Detect which cell encompasses the target text, then output its [x, y] center coordinate. 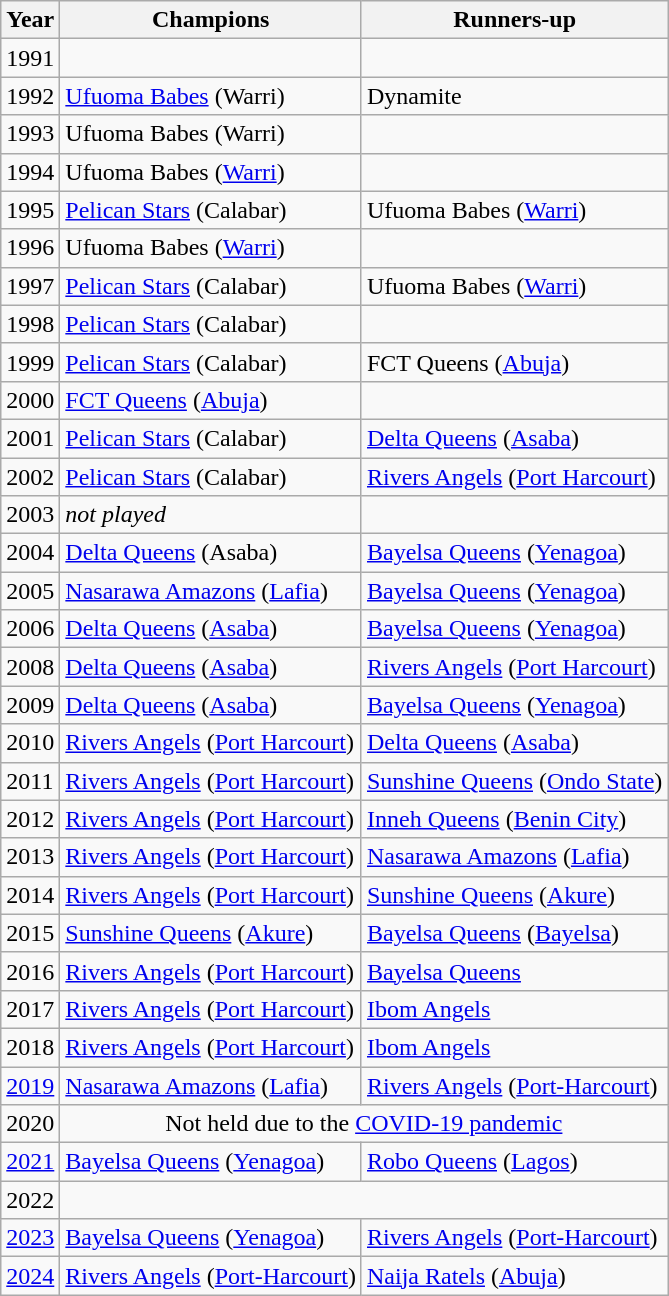
2019 [30, 1085]
2015 [30, 933]
2024 [30, 1276]
2001 [30, 438]
Bayelsa Queens (Bayelsa) [514, 933]
2000 [30, 400]
1992 [30, 96]
1996 [30, 248]
Not held due to the COVID-19 pandemic [364, 1124]
Bayelsa Queens [514, 971]
2005 [30, 591]
1993 [30, 134]
Dynamite [514, 96]
2006 [30, 629]
2017 [30, 1009]
2011 [30, 781]
2013 [30, 857]
2018 [30, 1047]
Champions [211, 20]
2002 [30, 477]
Sunshine Queens (Ondo State) [514, 781]
2022 [30, 1200]
2021 [30, 1162]
Robo Queens (Lagos) [514, 1162]
Inneh Queens (Benin City) [514, 819]
2003 [30, 515]
2023 [30, 1238]
1997 [30, 286]
2020 [30, 1124]
1999 [30, 362]
Runners-up [514, 20]
1994 [30, 172]
1998 [30, 324]
2014 [30, 895]
2004 [30, 553]
2009 [30, 705]
2012 [30, 819]
2016 [30, 971]
1991 [30, 58]
2008 [30, 667]
1995 [30, 210]
Naija Ratels (Abuja) [514, 1276]
Year [30, 20]
not played [211, 515]
2010 [30, 743]
